Provide the [x, y] coordinate of the cell's center where the given text is located.  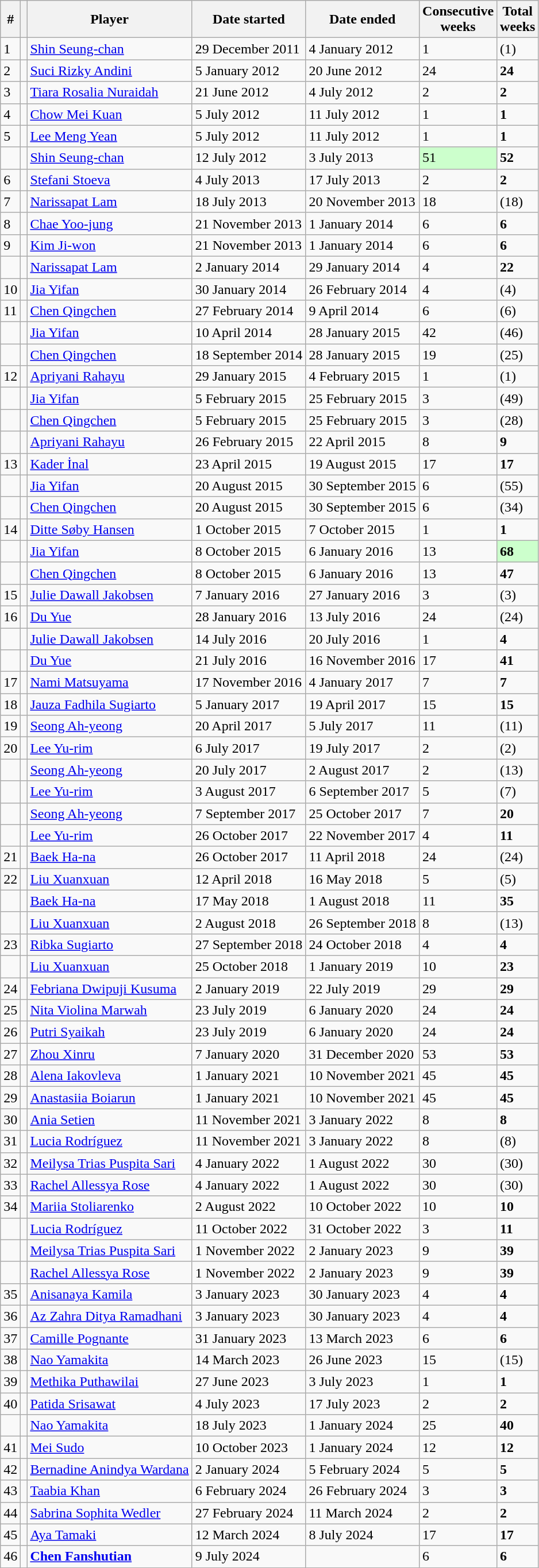
Febriana Dwipuji Kusuma [109, 988]
18 July 2023 [249, 1426]
10 October 2022 [363, 1207]
4 January 2017 [363, 683]
(8) [518, 1141]
Patida Srisawat [109, 1404]
16 [10, 617]
17 November 2016 [249, 683]
Nita Violina Marwah [109, 1011]
20 November 2013 [363, 202]
Camille Pognante [109, 1338]
32 [10, 1163]
1 August 2018 [363, 901]
Az Zahra Ditya Ramadhani [109, 1316]
Putri Syaikah [109, 1032]
21 [10, 857]
26 [10, 1032]
4 July 2013 [249, 180]
21 June 2012 [249, 92]
11 March 2024 [363, 1513]
25 October 2018 [249, 966]
2 August 2022 [249, 1207]
2 January 2014 [249, 267]
10 April 2014 [249, 333]
16 May 2018 [363, 879]
68 [518, 551]
(28) [518, 420]
Kader İnal [109, 464]
36 [10, 1316]
(46) [518, 333]
(25) [518, 355]
20 July 2017 [249, 770]
Chae Yoo-jung [109, 223]
2 January 2024 [249, 1469]
3 August 2017 [249, 792]
22 November 2017 [363, 835]
(18) [518, 202]
29 January 2015 [249, 377]
27 February 2024 [249, 1513]
27 February 2014 [249, 311]
26 February 2014 [363, 289]
14 March 2023 [249, 1360]
7 September 2017 [249, 814]
(15) [518, 1360]
9 July 2024 [249, 1557]
38 [10, 1360]
1 January 2019 [363, 966]
26 February 2015 [249, 442]
26 February 2024 [363, 1491]
Taabia Khan [109, 1491]
9 April 2014 [363, 311]
(7) [518, 792]
7 January 2016 [249, 595]
27 June 2023 [249, 1382]
Tiara Rosalia Nuraidah [109, 92]
Chow Mei Kuan [109, 114]
34 [10, 1207]
17 July 2013 [363, 180]
18 July 2013 [249, 202]
4 January 2012 [363, 49]
30 January 2014 [249, 289]
31 January 2023 [249, 1338]
27 [10, 1054]
24 October 2018 [363, 944]
(55) [518, 486]
Date started [249, 20]
Bernadine Anindya Wardana [109, 1469]
17 May 2018 [249, 901]
Zhou Xinru [109, 1054]
28 January 2016 [249, 617]
2 January 2019 [249, 988]
(4) [518, 289]
Mariia Stoliarenko [109, 1207]
10 October 2023 [249, 1447]
22 July 2019 [363, 988]
(2) [518, 748]
20 June 2012 [363, 71]
(6) [518, 311]
(49) [518, 398]
5 February 2024 [363, 1469]
27 September 2018 [249, 944]
Anastasiia Boiarun [109, 1098]
47 [518, 573]
25 October 2017 [363, 814]
20 April 2017 [249, 726]
6 February 2024 [249, 1491]
1 October 2015 [249, 529]
19 April 2017 [363, 704]
Mei Sudo [109, 1447]
46 [10, 1557]
20 July 2016 [363, 639]
14 [10, 529]
12 July 2012 [249, 158]
33 [10, 1185]
12 April 2018 [249, 879]
6 July 2017 [249, 748]
(3) [518, 595]
11 April 2018 [363, 857]
Ditte Søby Hansen [109, 529]
Kim Ji-won [109, 245]
5 January 2017 [249, 704]
19 August 2015 [363, 464]
Aya Tamaki [109, 1535]
26 September 2018 [363, 923]
Lee Meng Yean [109, 136]
(11) [518, 726]
Anisanaya Kamila [109, 1294]
Chen Fanshutian [109, 1557]
19 July 2017 [363, 748]
(34) [518, 508]
22 April 2015 [363, 442]
8 July 2024 [363, 1535]
Totalweeks [518, 20]
29 January 2014 [363, 267]
31 December 2020 [363, 1054]
12 March 2024 [249, 1535]
5 January 2012 [249, 71]
43 [10, 1491]
4 February 2015 [363, 377]
Methika Puthawilai [109, 1382]
26 June 2023 [363, 1360]
31 [10, 1141]
4 July 2012 [363, 92]
Alena Iakovleva [109, 1076]
Jauza Fadhila Sugiarto [109, 704]
13 March 2023 [363, 1338]
27 January 2016 [363, 595]
2 August 2017 [363, 770]
(5) [518, 879]
5 July 2017 [363, 726]
3 July 2013 [363, 158]
17 July 2023 [363, 1404]
21 July 2016 [249, 661]
Date ended [363, 20]
Consecutiveweeks [459, 20]
29 December 2011 [249, 49]
18 September 2014 [249, 355]
Suci Rizky Andini [109, 71]
2 August 2018 [249, 923]
52 [518, 158]
4 July 2023 [249, 1404]
3 July 2023 [363, 1382]
28 [10, 1076]
7 January 2020 [249, 1054]
11 October 2022 [249, 1229]
Ribka Sugiarto [109, 944]
Stefani Stoeva [109, 180]
31 October 2022 [363, 1229]
Player [109, 20]
14 July 2016 [249, 639]
51 [459, 158]
Sabrina Sophita Wedler [109, 1513]
# [10, 20]
44 [10, 1513]
6 September 2017 [363, 792]
7 October 2015 [363, 529]
16 November 2016 [363, 661]
37 [10, 1338]
Nami Matsuyama [109, 683]
Ania Setien [109, 1120]
23 April 2015 [249, 464]
13 July 2016 [363, 617]
